Pinpoint the cell where the given text exists, returning its [X, Y] midpoint coordinate. 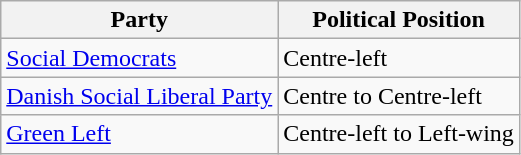
Centre-left [399, 58]
Centre to Centre-left [399, 96]
Party [140, 20]
Green Left [140, 134]
Centre-left to Left-wing [399, 134]
Social Democrats [140, 58]
Political Position [399, 20]
Danish Social Liberal Party [140, 96]
